Find where the given text appears and provide that cell's center as (x, y) coordinate. 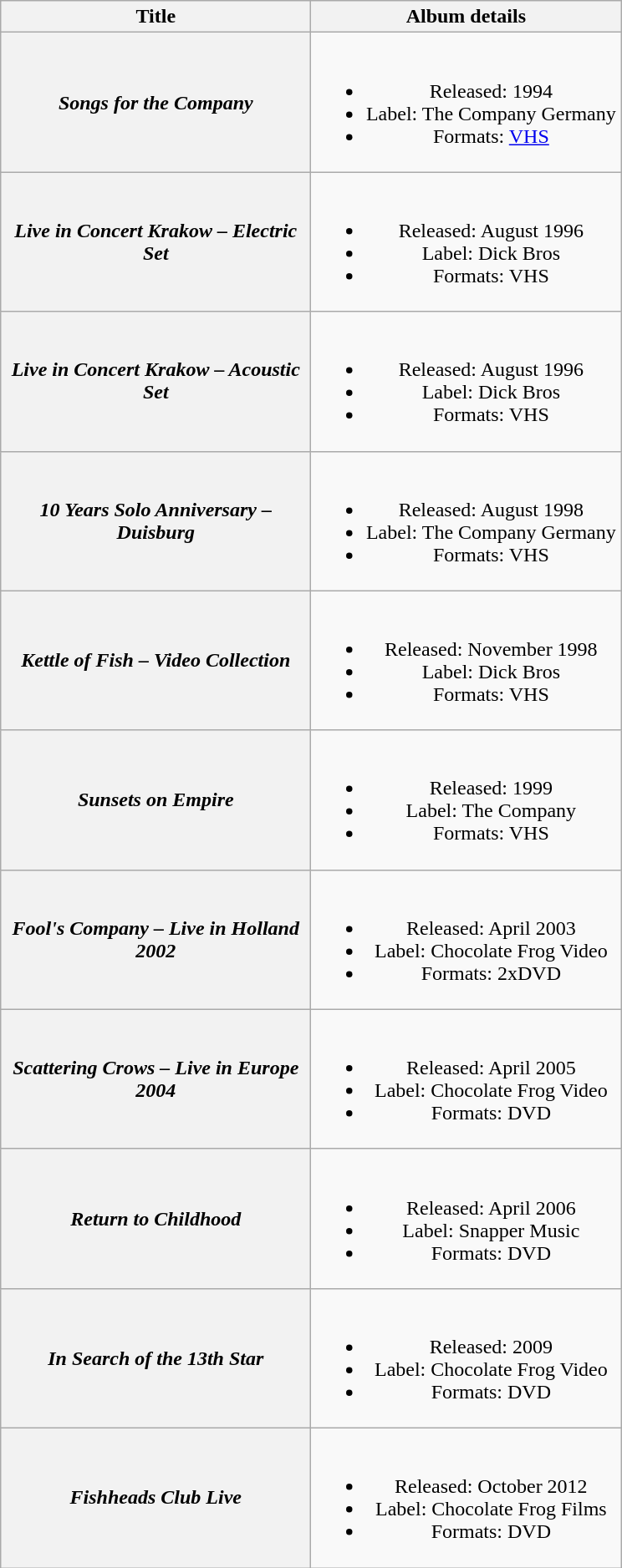
Return to Childhood (155, 1218)
Scattering Crows – Live in Europe 2004 (155, 1079)
Fishheads Club Live (155, 1497)
10 Years Solo Anniversary – Duisburg (155, 521)
Released: April 2005Label: Chocolate Frog VideoFormats: DVD (466, 1079)
Released: October 2012Label: Chocolate Frog FilmsFormats: DVD (466, 1497)
Released: 1994Label: The Company GermanyFormats: VHS (466, 102)
Album details (466, 17)
Songs for the Company (155, 102)
Fool's Company – Live in Holland 2002 (155, 939)
Live in Concert Krakow – Acoustic Set (155, 381)
Kettle of Fish – Video Collection (155, 660)
Live in Concert Krakow – Electric Set (155, 242)
In Search of the 13th Star (155, 1358)
Released: 2009Label: Chocolate Frog VideoFormats: DVD (466, 1358)
Sunsets on Empire (155, 800)
Released: April 2003Label: Chocolate Frog VideoFormats: 2xDVD (466, 939)
Released: November 1998Label: Dick BrosFormats: VHS (466, 660)
Released: April 2006Label: Snapper MusicFormats: DVD (466, 1218)
Released: August 1998Label: The Company GermanyFormats: VHS (466, 521)
Title (155, 17)
Released: 1999Label: The CompanyFormats: VHS (466, 800)
